Determine the (x, y) coordinate at the center of the cell enclosing the given text.  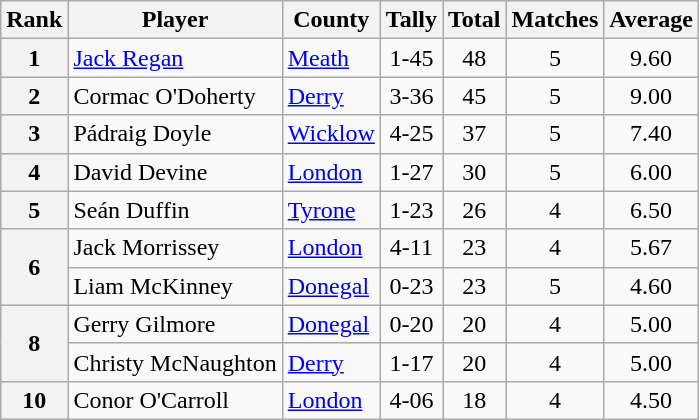
Pádraig Doyle (175, 134)
Meath (331, 58)
30 (475, 172)
48 (475, 58)
Seán Duffin (175, 210)
10 (34, 400)
6.50 (652, 210)
4-11 (411, 248)
Player (175, 20)
Total (475, 20)
9.00 (652, 96)
David Devine (175, 172)
2 (34, 96)
4-06 (411, 400)
5.67 (652, 248)
Liam McKinney (175, 286)
9.60 (652, 58)
0-23 (411, 286)
1-27 (411, 172)
Jack Regan (175, 58)
3-36 (411, 96)
Average (652, 20)
45 (475, 96)
26 (475, 210)
Cormac O'Doherty (175, 96)
4.50 (652, 400)
Jack Morrissey (175, 248)
1 (34, 58)
0-20 (411, 324)
7.40 (652, 134)
Rank (34, 20)
18 (475, 400)
1-45 (411, 58)
Tally (411, 20)
Wicklow (331, 134)
3 (34, 134)
County (331, 20)
8 (34, 343)
37 (475, 134)
Gerry Gilmore (175, 324)
4.60 (652, 286)
Matches (555, 20)
4-25 (411, 134)
6.00 (652, 172)
Conor O'Carroll (175, 400)
Christy McNaughton (175, 362)
1-23 (411, 210)
1-17 (411, 362)
6 (34, 267)
Tyrone (331, 210)
